Capture the cell that displays the provided text and extract its [x, y] central coordinate. 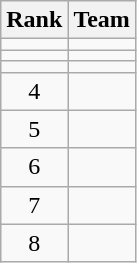
5 [34, 129]
7 [34, 205]
6 [34, 167]
4 [34, 91]
Team [102, 20]
8 [34, 243]
Rank [34, 20]
